Provide the (x, y) coordinate of the cell's center where the given text is located.  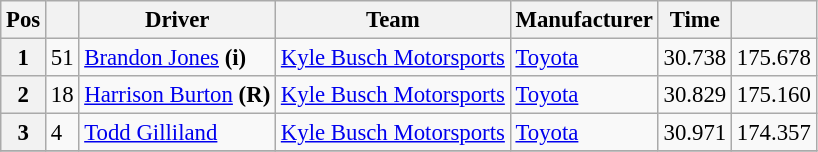
Brandon Jones (i) (178, 58)
Harrison Burton (R) (178, 95)
Driver (178, 20)
Team (394, 20)
Todd Gilliland (178, 133)
Pos (24, 20)
3 (24, 133)
Time (694, 20)
2 (24, 95)
Manufacturer (584, 20)
1 (24, 58)
30.829 (694, 95)
18 (62, 95)
51 (62, 58)
174.357 (774, 133)
175.160 (774, 95)
30.971 (694, 133)
30.738 (694, 58)
4 (62, 133)
175.678 (774, 58)
